Scan for the cell matching the given text and deliver its (x, y) coordinate at center. 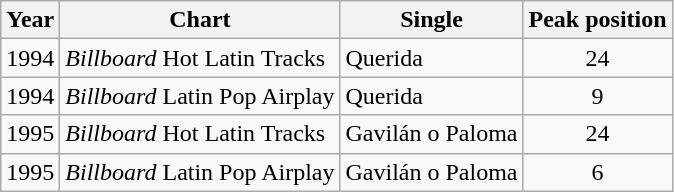
Peak position (598, 20)
Year (30, 20)
Chart (200, 20)
6 (598, 172)
9 (598, 96)
Single (432, 20)
